Scan for the cell matching the given text and deliver its [X, Y] coordinate at center. 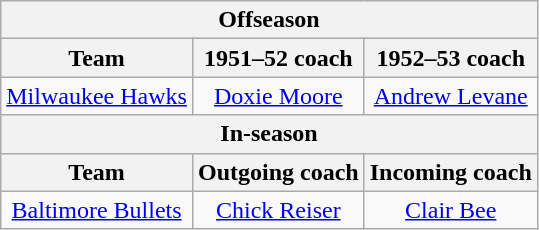
Offseason [270, 20]
1952–53 coach [450, 58]
Clair Bee [450, 210]
Doxie Moore [278, 96]
Incoming coach [450, 172]
Milwaukee Hawks [97, 96]
1951–52 coach [278, 58]
Baltimore Bullets [97, 210]
In-season [270, 134]
Outgoing coach [278, 172]
Andrew Levane [450, 96]
Chick Reiser [278, 210]
